Output the (X, Y) coordinate of the center of the cell containing the given text.  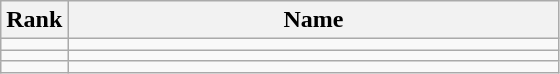
Rank (34, 20)
Name (314, 20)
